Pinpoint the cell where the given text exists, returning its (x, y) midpoint coordinate. 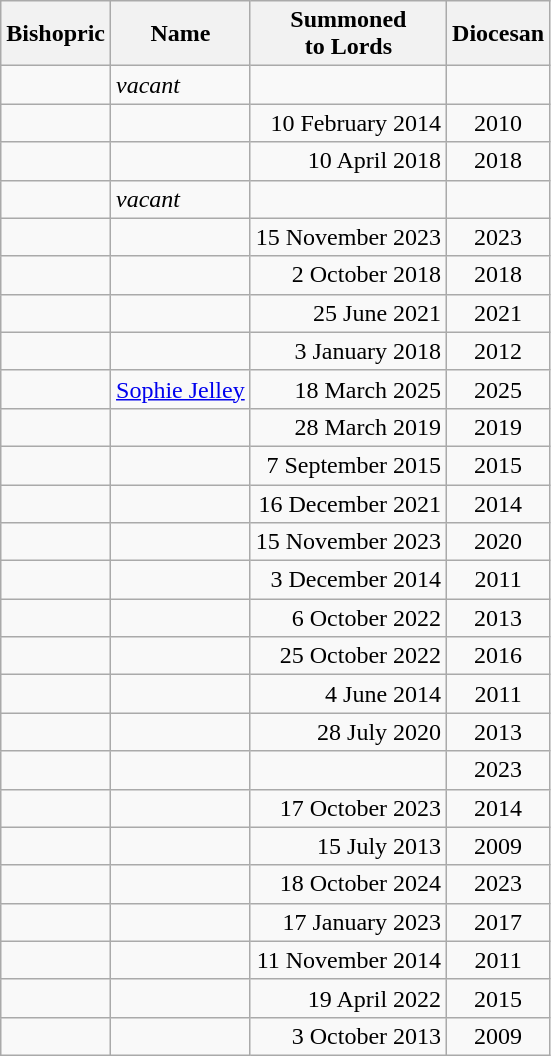
10 February 2014 (348, 123)
25 June 2021 (348, 313)
11 November 2014 (348, 960)
15 July 2013 (348, 846)
3 October 2013 (348, 1036)
25 October 2022 (348, 656)
2012 (498, 351)
6 October 2022 (348, 618)
28 March 2019 (348, 427)
2017 (498, 922)
18 October 2024 (348, 884)
2 October 2018 (348, 275)
Sophie Jelley (181, 389)
7 September 2015 (348, 465)
4 June 2014 (348, 694)
17 January 2023 (348, 922)
19 April 2022 (348, 998)
2019 (498, 427)
17 October 2023 (348, 808)
Summonedto Lords (348, 34)
Diocesan (498, 34)
2010 (498, 123)
3 January 2018 (348, 351)
2016 (498, 656)
2020 (498, 542)
28 July 2020 (348, 732)
Bishopric (56, 34)
16 December 2021 (348, 503)
10 April 2018 (348, 161)
3 December 2014 (348, 580)
2021 (498, 313)
18 March 2025 (348, 389)
Name (181, 34)
2025 (498, 389)
